Extract the (X, Y) coordinate from the center of the cell holding the provided text.  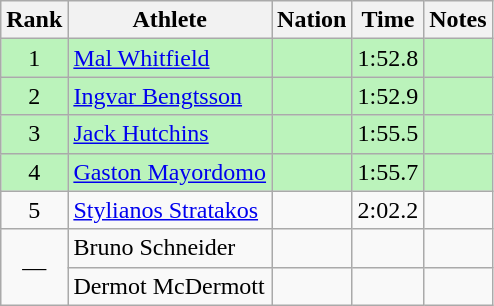
Nation (312, 20)
1:55.5 (388, 134)
2:02.2 (388, 210)
Bruno Schneider (170, 248)
1:55.7 (388, 172)
Jack Hutchins (170, 134)
3 (34, 134)
Notes (458, 20)
5 (34, 210)
2 (34, 96)
4 (34, 172)
Ingvar Bengtsson (170, 96)
Stylianos Stratakos (170, 210)
Athlete (170, 20)
Rank (34, 20)
1:52.8 (388, 58)
1 (34, 58)
— (34, 267)
Dermot McDermott (170, 286)
Mal Whitfield (170, 58)
Time (388, 20)
1:52.9 (388, 96)
Gaston Mayordomo (170, 172)
